Detect which cell encompasses the target text, then output its (x, y) center coordinate. 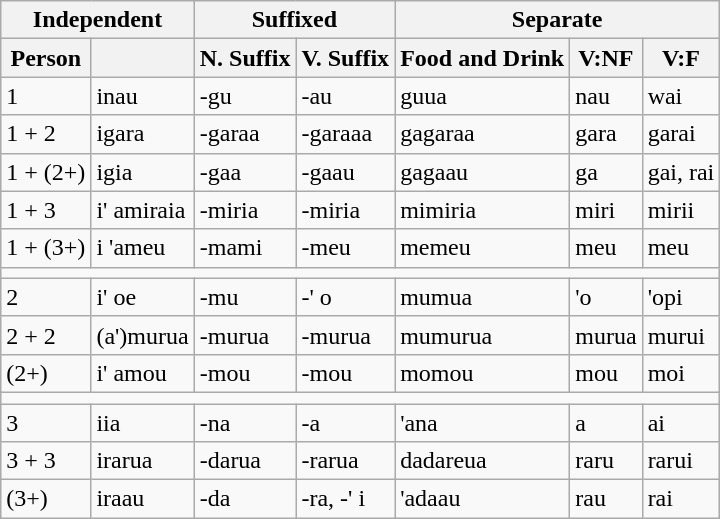
rai (681, 499)
inau (142, 96)
garai (681, 134)
(3+) (46, 499)
mirii (681, 210)
-garaaa (346, 134)
mou (606, 373)
Suffixed (294, 20)
-gu (245, 96)
-rarua (346, 461)
'ana (482, 423)
iraau (142, 499)
-garaa (245, 134)
mumurua (482, 335)
1 + (2+) (46, 172)
1 (46, 96)
i 'ameu (142, 248)
-' o (346, 297)
Separate (558, 20)
-gaa (245, 172)
ai (681, 423)
dadareua (482, 461)
gagaraa (482, 134)
N. Suffix (245, 58)
1 + 3 (46, 210)
V:F (681, 58)
Food and Drink (482, 58)
Independent (98, 20)
rarui (681, 461)
V:NF (606, 58)
igara (142, 134)
3 (46, 423)
(a')murua (142, 335)
-mu (245, 297)
-meu (346, 248)
-gaau (346, 172)
-a (346, 423)
2 (46, 297)
-au (346, 96)
mimiria (482, 210)
-mami (245, 248)
ga (606, 172)
1 + (3+) (46, 248)
memeu (482, 248)
moi (681, 373)
i' oe (142, 297)
miri (606, 210)
-na (245, 423)
gai, rai (681, 172)
nau (606, 96)
raru (606, 461)
-da (245, 499)
3 + 3 (46, 461)
irarua (142, 461)
(2+) (46, 373)
murua (606, 335)
mumua (482, 297)
1 + 2 (46, 134)
murui (681, 335)
'adaau (482, 499)
iia (142, 423)
a (606, 423)
rau (606, 499)
gagaau (482, 172)
i' amou (142, 373)
V. Suffix (346, 58)
gara (606, 134)
2 + 2 (46, 335)
'o (606, 297)
'opi (681, 297)
-ra, -' i (346, 499)
Person (46, 58)
wai (681, 96)
momou (482, 373)
guua (482, 96)
-darua (245, 461)
igia (142, 172)
i' amiraia (142, 210)
